Search for the cell housing the specified text and yield its [X, Y] center coordinate. 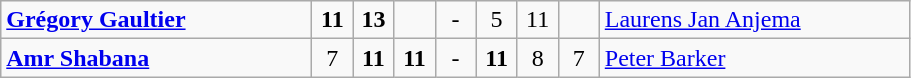
5 [496, 20]
Laurens Jan Anjema [754, 20]
8 [538, 58]
13 [374, 20]
Grégory Gaultier [156, 20]
Peter Barker [754, 58]
Amr Shabana [156, 58]
